From the cell containing the given text, extract its center point as (X, Y) coordinate. 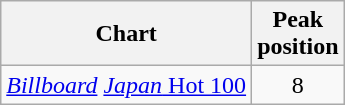
8 (298, 85)
Billboard Japan Hot 100 (126, 85)
Peakposition (298, 34)
Chart (126, 34)
